Locate the cell with the specified text and output its [x, y] center coordinate. 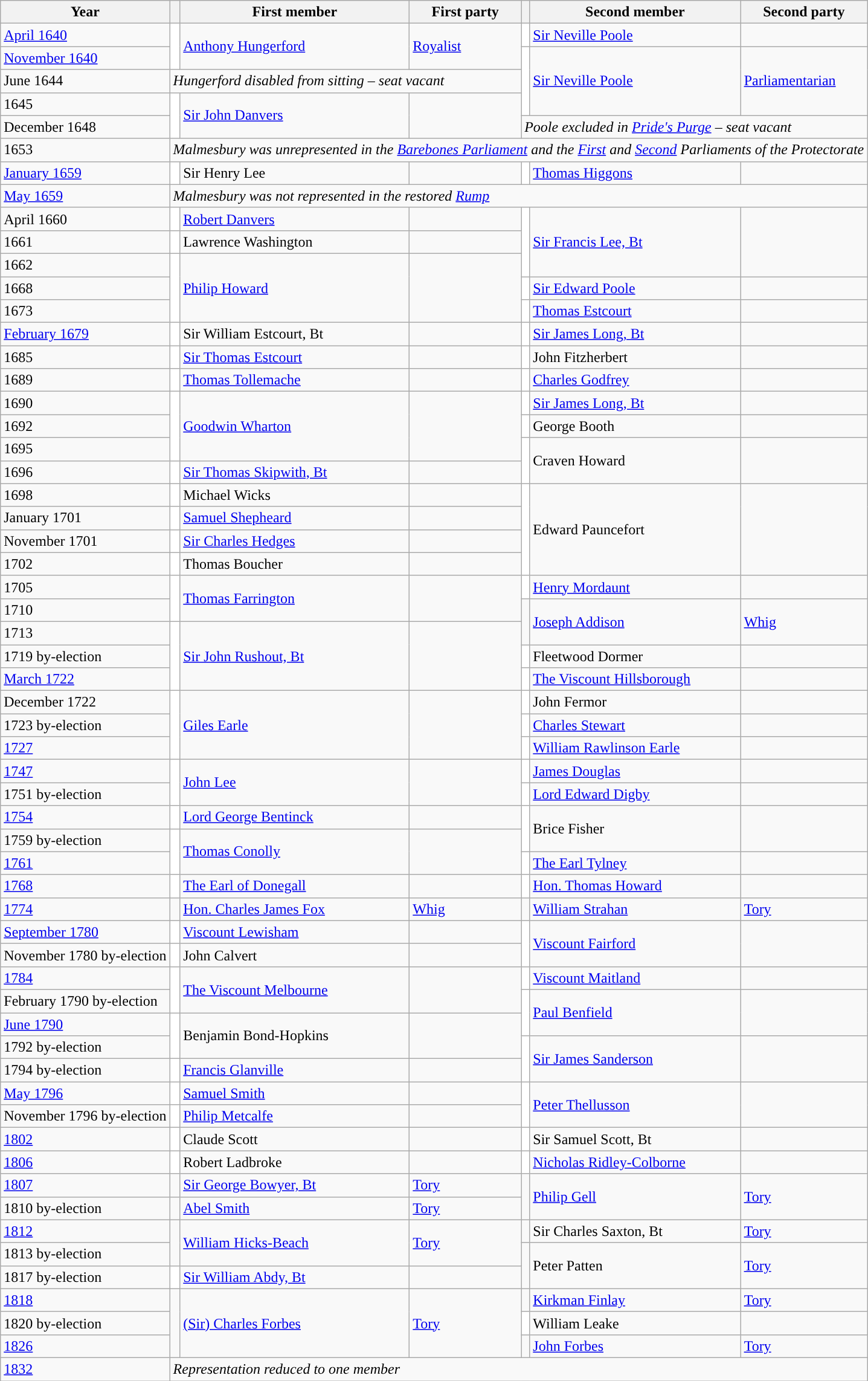
John Fitzherbert [635, 357]
John Fermor [635, 702]
February 1679 [85, 334]
1668 [85, 288]
Charles Stewart [635, 725]
June 1644 [85, 81]
January 1659 [85, 173]
Thomas Conolly [295, 852]
Claude Scott [295, 1139]
1820 by-election [85, 1323]
Representation reduced to one member [518, 1369]
1705 [85, 587]
1802 [85, 1139]
Hon. Thomas Howard [635, 886]
1826 [85, 1346]
1685 [85, 357]
Sir John Danvers [295, 115]
Thomas Farrington [295, 598]
Peter Thellusson [635, 1105]
1806 [85, 1162]
1818 [85, 1300]
William Hicks-Beach [295, 1243]
Thomas Estcourt [635, 311]
Francis Glanville [295, 1070]
Malmesbury was unrepresented in the Barebones Parliament and the First and Second Parliaments of the Protectorate [518, 150]
Sir George Bowyer, Bt [295, 1185]
Thomas Tollemache [295, 380]
1689 [85, 380]
April 1660 [85, 219]
March 1722 [85, 679]
1759 by-election [85, 840]
November 1640 [85, 58]
Edward Pauncefort [635, 529]
1727 [85, 748]
Poole excluded in Pride's Purge – seat vacant [695, 127]
Samuel Shepheard [295, 518]
1698 [85, 495]
May 1796 [85, 1093]
The Viscount Hillsborough [635, 679]
Henry Mordaunt [635, 587]
1768 [85, 886]
John Calvert [295, 955]
Fleetwood Dormer [635, 656]
Sir Samuel Scott, Bt [635, 1139]
James Douglas [635, 771]
1702 [85, 564]
Brice Fisher [635, 829]
1761 [85, 863]
Robert Ladbroke [295, 1162]
Peter Patten [635, 1266]
William Leake [635, 1323]
1662 [85, 265]
Kirkman Finlay [635, 1300]
Royalist [465, 47]
1812 [85, 1231]
George Booth [635, 426]
Philip Howard [295, 288]
1792 by-election [85, 1047]
1817 by-election [85, 1277]
William Strahan [635, 909]
Lord Edward Digby [635, 794]
December 1722 [85, 702]
Viscount Lewisham [295, 932]
November 1796 by-election [85, 1116]
Paul Benfield [635, 1012]
Robert Danvers [295, 219]
Sir Charles Saxton, Bt [635, 1231]
1807 [85, 1185]
Hungerford disabled from sitting – seat vacant [346, 81]
John Lee [295, 783]
Sir Charles Hedges [295, 541]
John Forbes [635, 1346]
Goodwin Wharton [295, 426]
First party [465, 12]
Sir Thomas Skipwith, Bt [295, 472]
Philip Metcalfe [295, 1116]
1747 [85, 771]
Hon. Charles James Fox [295, 909]
(Sir) Charles Forbes [295, 1323]
Malmesbury was not represented in the restored Rump [518, 196]
Philip Gell [635, 1197]
November 1701 [85, 541]
Sir William Abdy, Bt [295, 1277]
Viscount Maitland [635, 978]
1661 [85, 242]
1673 [85, 311]
May 1659 [85, 196]
June 1790 [85, 1024]
Sir Henry Lee [295, 173]
Sir James Sanderson [635, 1059]
Sir Thomas Estcourt [295, 357]
1710 [85, 610]
1695 [85, 449]
1832 [85, 1369]
Sir Francis Lee, Bt [635, 242]
November 1780 by-election [85, 955]
Viscount Fairford [635, 943]
Benjamin Bond-Hopkins [295, 1036]
Lawrence Washington [295, 242]
December 1648 [85, 127]
Lord George Bentinck [295, 817]
1813 by-election [85, 1254]
1723 by-election [85, 725]
Michael Wicks [295, 495]
February 1790 by-election [85, 1001]
1719 by-election [85, 656]
Thomas Boucher [295, 564]
The Viscount Melbourne [295, 989]
1751 by-election [85, 794]
William Rawlinson Earle [635, 748]
Second member [635, 12]
Year [85, 12]
Craven Howard [635, 461]
Sir Edward Poole [635, 288]
January 1701 [85, 518]
Charles Godfrey [635, 380]
1713 [85, 633]
Giles Earle [295, 725]
1774 [85, 909]
Sir John Rushout, Bt [295, 656]
Joseph Addison [635, 621]
1794 by-election [85, 1070]
Nicholas Ridley-Colborne [635, 1162]
Samuel Smith [295, 1093]
The Earl of Donegall [295, 886]
Parliamentarian [804, 81]
April 1640 [85, 35]
First member [295, 12]
1645 [85, 104]
1810 by-election [85, 1208]
1653 [85, 150]
Abel Smith [295, 1208]
Thomas Higgons [635, 173]
The Earl Tylney [635, 863]
Second party [804, 12]
1784 [85, 978]
1692 [85, 426]
1754 [85, 817]
1696 [85, 472]
September 1780 [85, 932]
Anthony Hungerford [295, 47]
1690 [85, 403]
Sir William Estcourt, Bt [295, 334]
